Capture the cell that displays the provided text and extract its (X, Y) central coordinate. 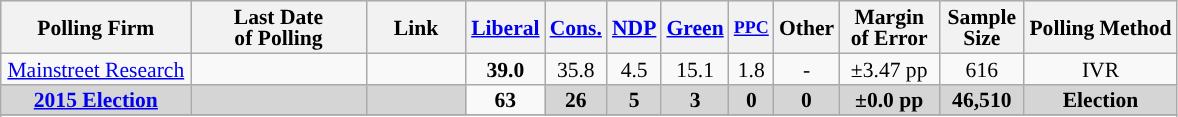
IVR (1100, 68)
NDP (634, 27)
5 (634, 100)
- (806, 68)
1.8 (752, 68)
26 (576, 100)
Mainstreet Research (96, 68)
616 (982, 68)
Marginof Error (889, 27)
39.0 (505, 68)
Green (694, 27)
PPC (752, 27)
46,510 (982, 100)
Link (416, 27)
35.8 (576, 68)
Liberal (505, 27)
63 (505, 100)
±3.47 pp (889, 68)
Polling Method (1100, 27)
4.5 (634, 68)
Cons. (576, 27)
±0.0 pp (889, 100)
Election (1100, 100)
2015 Election (96, 100)
Polling Firm (96, 27)
15.1 (694, 68)
Last Dateof Polling (278, 27)
Other (806, 27)
SampleSize (982, 27)
3 (694, 100)
